Return the (x, y) coordinate for the center point of the cell that contains the specified text.  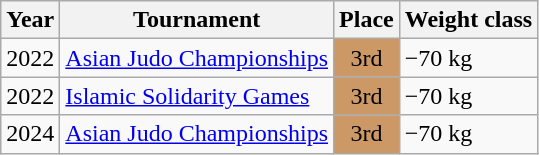
Year (30, 20)
Place (367, 20)
Tournament (197, 20)
Islamic Solidarity Games (197, 96)
2024 (30, 134)
Weight class (468, 20)
